Output the (X, Y) coordinate of the center of the cell containing the given text.  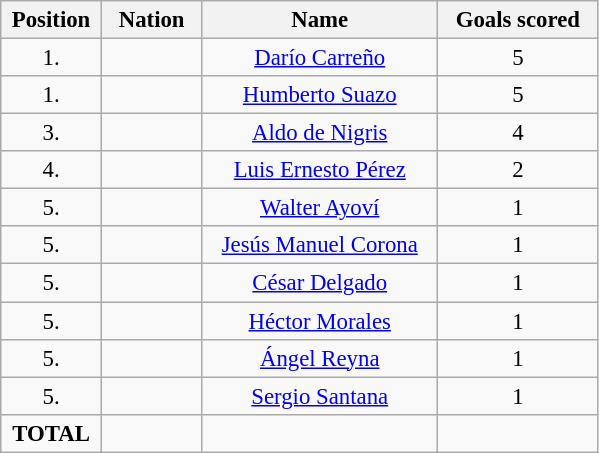
Héctor Morales (320, 321)
Position (52, 20)
Name (320, 20)
Humberto Suazo (320, 95)
Aldo de Nigris (320, 133)
César Delgado (320, 283)
2 (518, 170)
TOTAL (52, 433)
Ángel Reyna (320, 358)
Luis Ernesto Pérez (320, 170)
Nation (152, 20)
Darío Carreño (320, 58)
Jesús Manuel Corona (320, 245)
Walter Ayoví (320, 208)
4 (518, 133)
Sergio Santana (320, 396)
Goals scored (518, 20)
4. (52, 170)
3. (52, 133)
